From the cell containing the given text, extract its center point as [X, Y] coordinate. 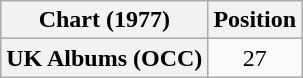
Chart (1977) [104, 20]
UK Albums (OCC) [104, 58]
Position [255, 20]
27 [255, 58]
